Locate the cell with the specified text and output its [X, Y] center coordinate. 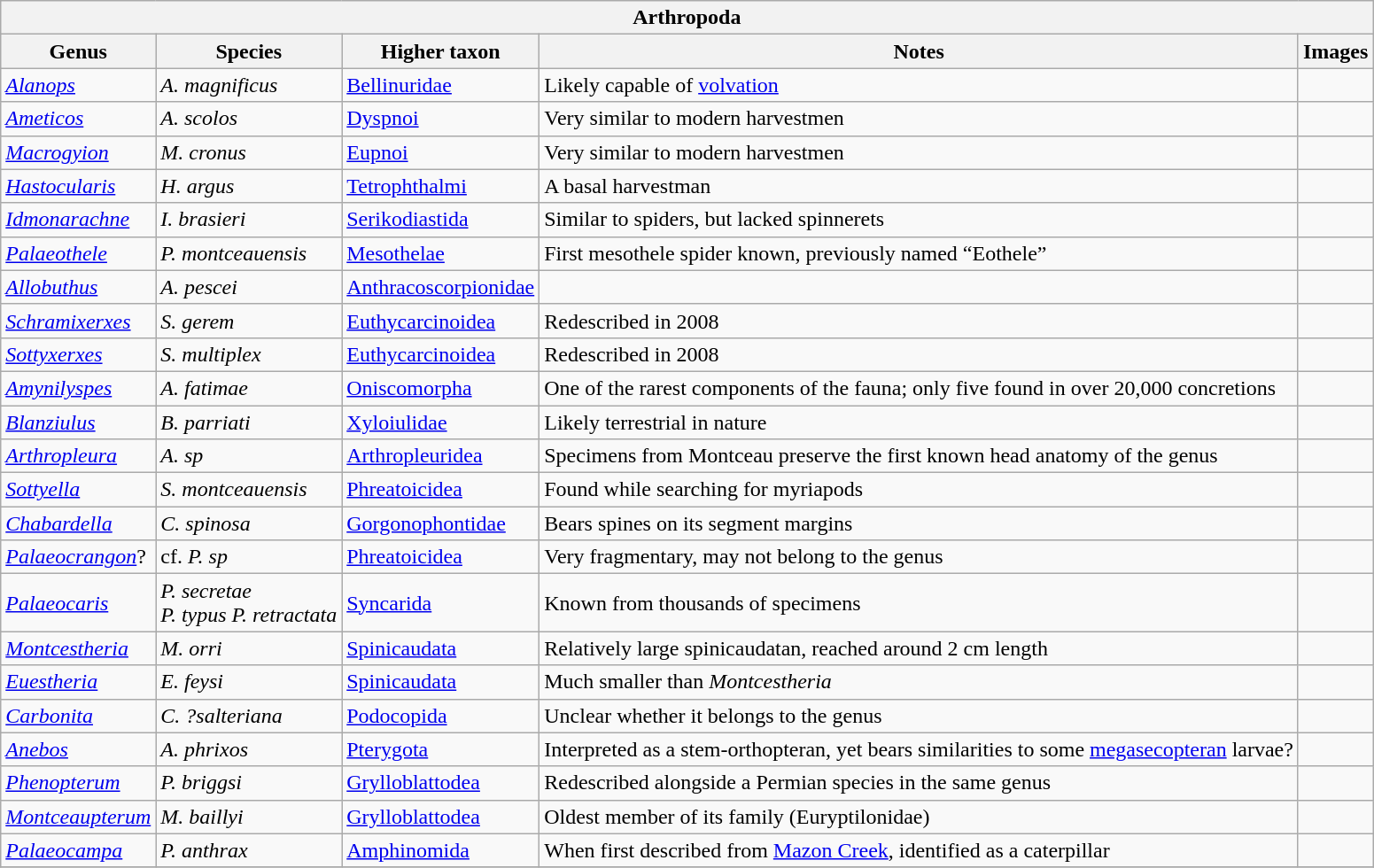
Alanops [78, 85]
Phenopterum [78, 783]
Unclear whether it belongs to the genus [920, 716]
When first described from Mazon Creek, identified as a caterpillar [920, 850]
Amphinomida [441, 850]
Bears spines on its segment margins [920, 523]
M. cronus [249, 152]
Amynilyspes [78, 388]
Found while searching for myriapods [920, 490]
Oldest member of its family (Euryptilonidae) [920, 817]
Ameticos [78, 119]
Redescribed alongside a Permian species in the same genus [920, 783]
Carbonita [78, 716]
Xyloiulidae [441, 422]
E. feysi [249, 682]
cf. P. sp [249, 557]
Palaeocaris [78, 602]
Podocopida [441, 716]
Dyspnoi [441, 119]
Serikodiastida [441, 220]
Likely terrestrial in nature [920, 422]
Hastocularis [78, 186]
First mesothele spider known, previously named “Eothele” [920, 253]
Pterygota [441, 749]
M. orri [249, 648]
Allobuthus [78, 287]
Sottyella [78, 490]
Higher taxon [441, 51]
A. phrixos [249, 749]
Sottyxerxes [78, 354]
Gorgonophontidae [441, 523]
C. ?salteriana [249, 716]
P. montceauensis [249, 253]
Much smaller than Montcestheria [920, 682]
Similar to spiders, but lacked spinnerets [920, 220]
B. parriati [249, 422]
Arthropleura [78, 456]
Species [249, 51]
A. sp [249, 456]
Chabardella [78, 523]
Euestheria [78, 682]
Palaeocampa [78, 850]
Montcestheria [78, 648]
A. fatimae [249, 388]
Relatively large spinicaudatan, reached around 2 cm length [920, 648]
Mesothelae [441, 253]
Tetrophthalmi [441, 186]
Specimens from Montceau preserve the first known head anatomy of the genus [920, 456]
Arthropoda [687, 18]
A basal harvestman [920, 186]
Likely capable of volvation [920, 85]
Palaeocrangon? [78, 557]
S. montceauensis [249, 490]
Anthracoscorpionidae [441, 287]
Montceaupterum [78, 817]
Genus [78, 51]
Bellinuridae [441, 85]
Oniscomorpha [441, 388]
A. pescei [249, 287]
Notes [920, 51]
A. magnificus [249, 85]
P. anthrax [249, 850]
P. briggsi [249, 783]
Blanziulus [78, 422]
H. argus [249, 186]
Images [1335, 51]
Known from thousands of specimens [920, 602]
C. spinosa [249, 523]
A. scolos [249, 119]
Eupnoi [441, 152]
I. brasieri [249, 220]
Macrogyion [78, 152]
Arthropleuridea [441, 456]
Anebos [78, 749]
Interpreted as a stem-orthopteran, yet bears similarities to some megasecopteran larvae? [920, 749]
Very fragmentary, may not belong to the genus [920, 557]
Idmonarachne [78, 220]
S. gerem [249, 321]
M. baillyi [249, 817]
Palaeothele [78, 253]
Schramixerxes [78, 321]
Syncarida [441, 602]
One of the rarest components of the fauna; only five found in over 20,000 concretions [920, 388]
S. multiplex [249, 354]
P. secretaeP. typus P. retractata [249, 602]
